Capture the cell that displays the provided text and extract its [X, Y] central coordinate. 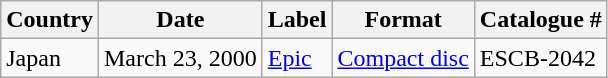
Country [50, 20]
ESCB-2042 [540, 58]
Catalogue # [540, 20]
Japan [50, 58]
March 23, 2000 [180, 58]
Format [403, 20]
Date [180, 20]
Compact disc [403, 58]
Epic [297, 58]
Label [297, 20]
